Provide the (x, y) coordinate of the cell's center where the given text is located.  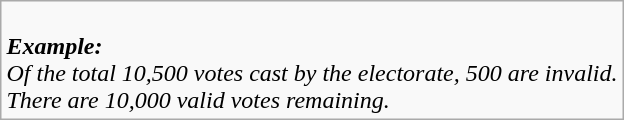
Example:Of the total 10,500 votes cast by the electorate, 500 are invalid.There are 10,000 valid votes remaining. (312, 60)
